Find where the given text appears and provide that cell's center as [x, y] coordinate. 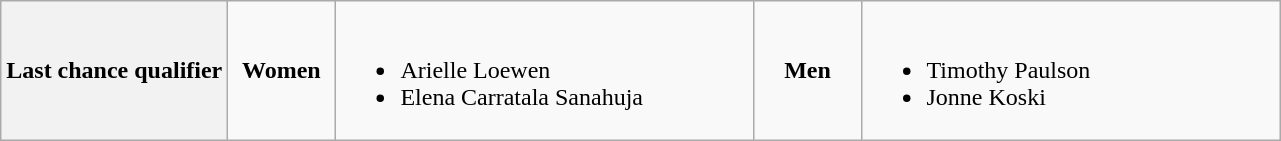
Women [282, 71]
Timothy Paulson Jonne Koski [1070, 71]
Last chance qualifier [114, 71]
Arielle Loewen Elena Carratala Sanahuja [544, 71]
Men [808, 71]
